Locate the cell with the specified text and output its (x, y) center coordinate. 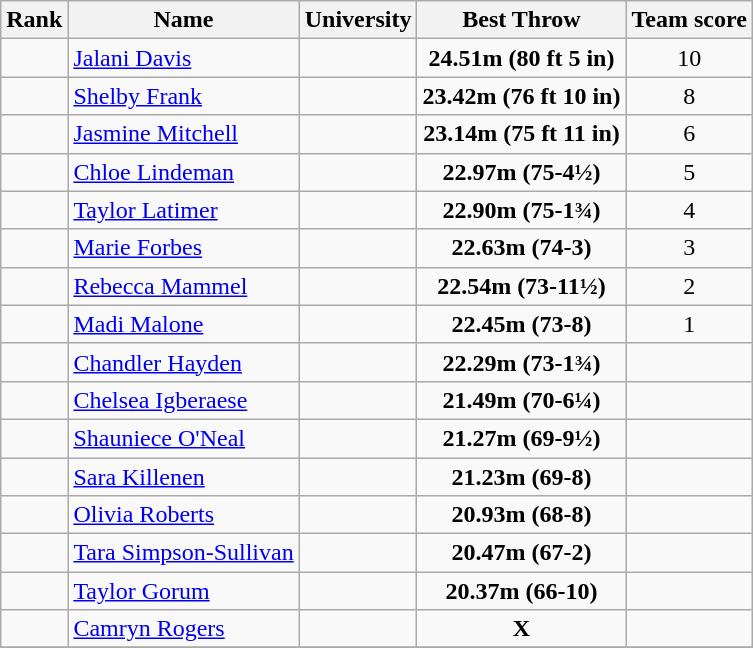
20.93m (68-8) (522, 515)
Chloe Lindeman (184, 172)
Rebecca Mammel (184, 286)
Shauniece O'Neal (184, 438)
23.42m (76 ft 10 in) (522, 96)
20.47m (67-2) (522, 553)
Chandler Hayden (184, 362)
4 (689, 210)
2 (689, 286)
6 (689, 134)
Camryn Rogers (184, 629)
8 (689, 96)
Taylor Gorum (184, 591)
Jasmine Mitchell (184, 134)
10 (689, 58)
X (522, 629)
22.63m (74-3) (522, 248)
Team score (689, 20)
University (358, 20)
20.37m (66-10) (522, 591)
Olivia Roberts (184, 515)
Rank (34, 20)
Madi Malone (184, 324)
Shelby Frank (184, 96)
21.23m (69-8) (522, 477)
21.49m (70-6¼) (522, 400)
22.97m (75-4½) (522, 172)
Chelsea Igberaese (184, 400)
Tara Simpson-Sullivan (184, 553)
3 (689, 248)
Jalani Davis (184, 58)
5 (689, 172)
Taylor Latimer (184, 210)
Marie Forbes (184, 248)
22.54m (73-11½) (522, 286)
22.90m (75-1¾) (522, 210)
Sara Killenen (184, 477)
Best Throw (522, 20)
24.51m (80 ft 5 in) (522, 58)
22.29m (73-1¾) (522, 362)
22.45m (73-8) (522, 324)
21.27m (69-9½) (522, 438)
1 (689, 324)
Name (184, 20)
23.14m (75 ft 11 in) (522, 134)
